Scan for the cell matching the given text and deliver its [x, y] coordinate at center. 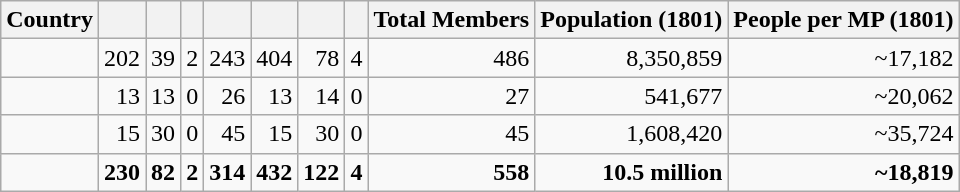
78 [322, 58]
People per MP (1801) [844, 20]
558 [452, 172]
10.5 million [632, 172]
202 [122, 58]
243 [228, 58]
~18,819 [844, 172]
Total Members [452, 20]
39 [164, 58]
8,350,859 [632, 58]
432 [274, 172]
14 [322, 96]
Country [50, 20]
541,677 [632, 96]
27 [452, 96]
486 [452, 58]
~35,724 [844, 134]
Population (1801) [632, 20]
1,608,420 [632, 134]
230 [122, 172]
26 [228, 96]
~17,182 [844, 58]
82 [164, 172]
122 [322, 172]
404 [274, 58]
314 [228, 172]
~20,062 [844, 96]
